Extract the (X, Y) coordinate from the center of the cell holding the provided text.  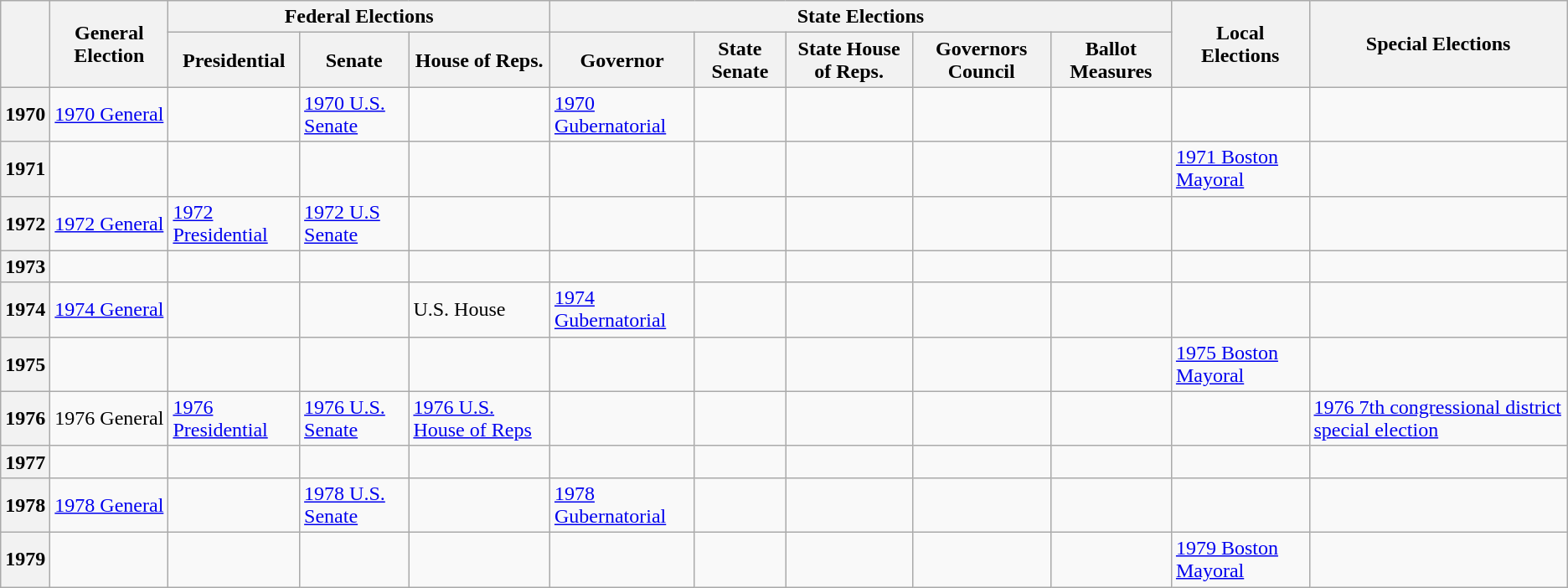
1976 (25, 419)
1970 (25, 114)
1978 Gubernatorial (622, 504)
Governors Council (982, 60)
1979 (25, 560)
1978 U.S. Senate (354, 504)
1972 General (109, 223)
1976 Presidential (235, 419)
Ballot Measures (1111, 60)
1977 (25, 462)
1972 U.S Senate (354, 223)
1975 (25, 364)
1970 U.S. Senate (354, 114)
1976 U.S. House of Reps (479, 419)
1972 (25, 223)
1974 General (109, 310)
State Elections (860, 17)
State House of Reps. (849, 60)
Presidential (235, 60)
1978 General (109, 504)
1976 U.S. Senate (354, 419)
Special Elections (1438, 44)
General Election (109, 44)
1976 General (109, 419)
1975 Boston Mayoral (1240, 364)
1970 General (109, 114)
1972 Presidential (235, 223)
1974 (25, 310)
1971 Boston Mayoral (1240, 169)
1978 (25, 504)
Senate (354, 60)
1970 Gubernatorial (622, 114)
U.S. House (479, 310)
State Senate (740, 60)
Governor (622, 60)
1974 Gubernatorial (622, 310)
Federal Elections (359, 17)
1971 (25, 169)
House of Reps. (479, 60)
Local Elections (1240, 44)
1973 (25, 266)
1976 7th congressional district special election (1438, 419)
1979 Boston Mayoral (1240, 560)
